Find where the given text appears and provide that cell's center as [X, Y] coordinate. 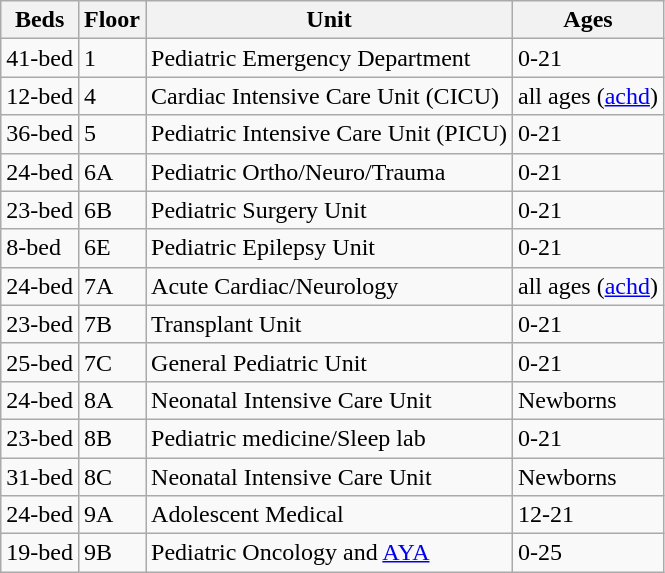
Pediatric Intensive Care Unit (PICU) [330, 134]
8B [112, 438]
0-25 [588, 553]
Beds [40, 20]
4 [112, 96]
8-bed [40, 248]
Ages [588, 20]
12-21 [588, 515]
41-bed [40, 58]
6B [112, 210]
Pediatric Ortho/Neuro/Trauma [330, 172]
36-bed [40, 134]
1 [112, 58]
Pediatric medicine/Sleep lab [330, 438]
6E [112, 248]
9A [112, 515]
5 [112, 134]
Pediatric Epilepsy Unit [330, 248]
12-bed [40, 96]
Adolescent Medical [330, 515]
8C [112, 477]
Unit [330, 20]
Floor [112, 20]
7C [112, 362]
Pediatric Surgery Unit [330, 210]
9B [112, 553]
Pediatric Emergency Department [330, 58]
8A [112, 400]
7A [112, 286]
Pediatric Oncology and AYA [330, 553]
Cardiac Intensive Care Unit (CICU) [330, 96]
6A [112, 172]
General Pediatric Unit [330, 362]
19-bed [40, 553]
25-bed [40, 362]
31-bed [40, 477]
Transplant Unit [330, 324]
Acute Cardiac/Neurology [330, 286]
7B [112, 324]
